Return (x, y) of the center of cell containing provided text 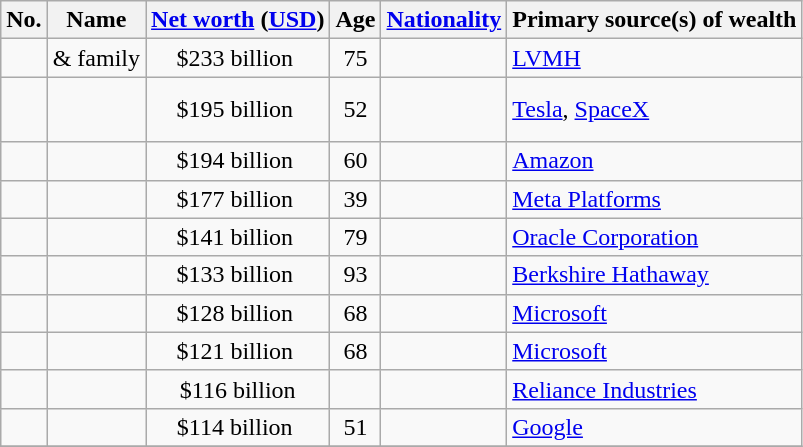
Nationality (444, 20)
60 (356, 161)
$116 billion (238, 389)
$195 billion (238, 110)
Reliance Industries (654, 389)
Primary source(s) of wealth (654, 20)
75 (356, 58)
Google (654, 427)
52 (356, 110)
Age (356, 20)
93 (356, 275)
Name (96, 20)
Meta Platforms (654, 199)
51 (356, 427)
& family (96, 58)
$128 billion (238, 313)
$194 billion (238, 161)
$141 billion (238, 237)
Tesla, SpaceX (654, 110)
$133 billion (238, 275)
39 (356, 199)
79 (356, 237)
Oracle Corporation (654, 237)
Net worth (USD) (238, 20)
Berkshire Hathaway (654, 275)
$121 billion (238, 351)
$233 billion (238, 58)
No. (24, 20)
$177 billion (238, 199)
Amazon (654, 161)
$114 billion (238, 427)
LVMH (654, 58)
